For the text-containing cell, return its midpoint in [X, Y] coordinate format. 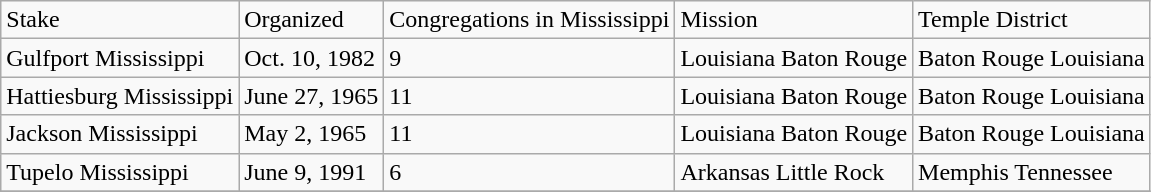
Temple District [1032, 20]
Jackson Mississippi [120, 134]
Organized [312, 20]
May 2, 1965 [312, 134]
Mission [794, 20]
Oct. 10, 1982 [312, 58]
Tupelo Mississippi [120, 172]
June 27, 1965 [312, 96]
Memphis Tennessee [1032, 172]
Hattiesburg Mississippi [120, 96]
9 [530, 58]
6 [530, 172]
Gulfport Mississippi [120, 58]
Arkansas Little Rock [794, 172]
June 9, 1991 [312, 172]
Stake [120, 20]
Congregations in Mississippi [530, 20]
